Scan for the cell matching the given text and deliver its (x, y) coordinate at center. 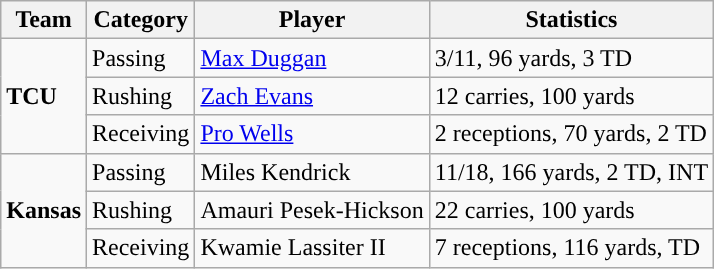
Statistics (571, 20)
12 carries, 100 yards (571, 96)
TCU (44, 96)
Category (141, 20)
3/11, 96 yards, 3 TD (571, 58)
Kansas (44, 210)
7 receptions, 116 yards, TD (571, 248)
11/18, 166 yards, 2 TD, INT (571, 172)
Pro Wells (312, 134)
Zach Evans (312, 96)
Max Duggan (312, 58)
Player (312, 20)
22 carries, 100 yards (571, 210)
Kwamie Lassiter II (312, 248)
Miles Kendrick (312, 172)
2 receptions, 70 yards, 2 TD (571, 134)
Team (44, 20)
Amauri Pesek-Hickson (312, 210)
